For the text-containing cell, return its midpoint in (X, Y) coordinate format. 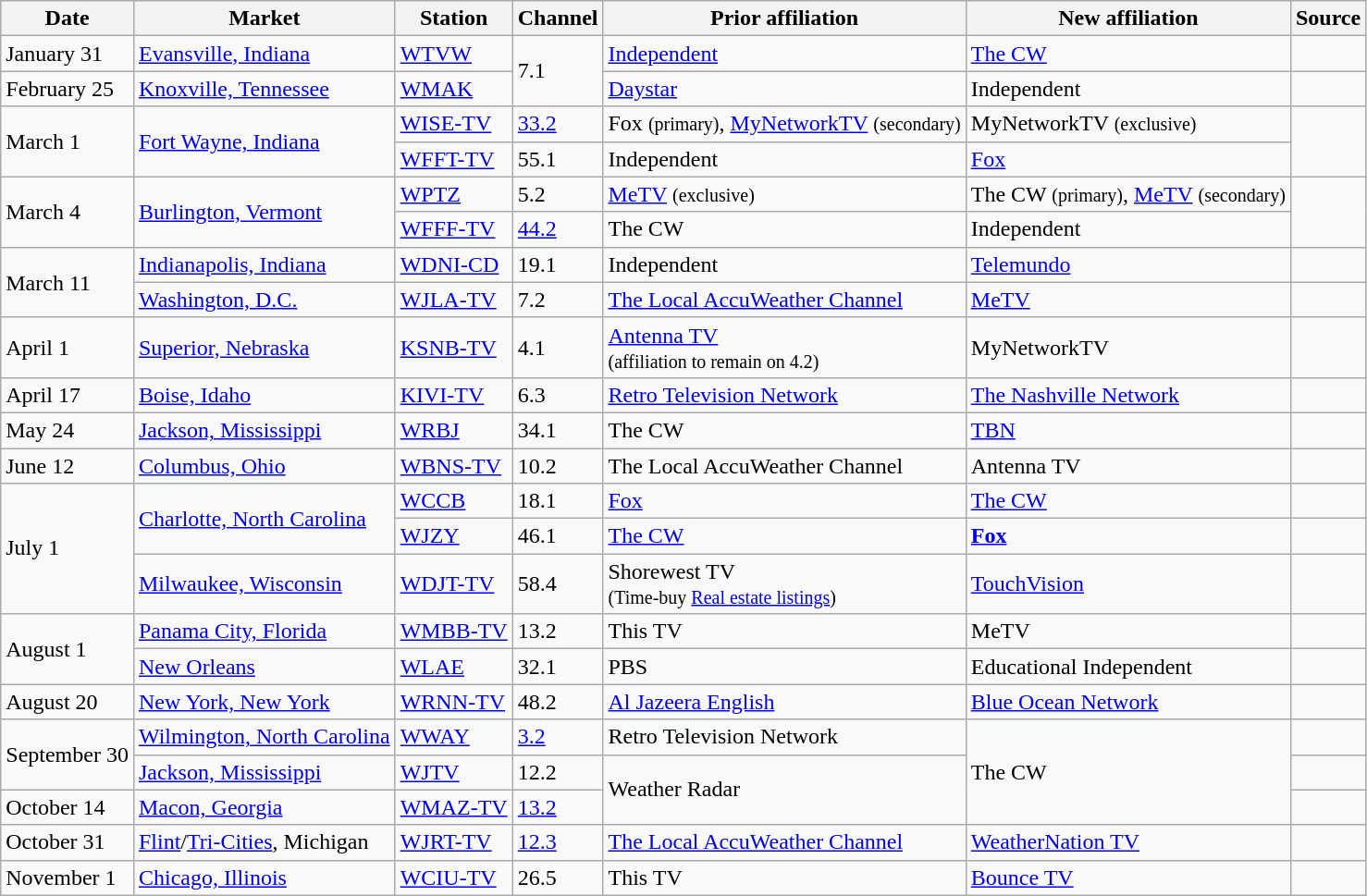
18.1 (558, 501)
Prior affiliation (784, 18)
PBS (784, 667)
April 1 (68, 348)
WBNS-TV (453, 465)
Blue Ocean Network (1128, 702)
January 31 (68, 54)
February 25 (68, 89)
58.4 (558, 584)
March 1 (68, 141)
33.2 (558, 124)
19.1 (558, 264)
November 1 (68, 878)
The Nashville Network (1128, 395)
MyNetworkTV (exclusive) (1128, 124)
WRBJ (453, 430)
Al Jazeera English (784, 702)
July 1 (68, 549)
WISE-TV (453, 124)
Bounce TV (1128, 878)
Source (1328, 18)
Knoxville, Tennessee (265, 89)
WPTZ (453, 194)
3.2 (558, 737)
Evansville, Indiana (265, 54)
New York, New York (265, 702)
46.1 (558, 536)
WJZY (453, 536)
Daystar (784, 89)
5.2 (558, 194)
6.3 (558, 395)
12.2 (558, 772)
The CW (primary), MeTV (secondary) (1128, 194)
October 14 (68, 807)
Shorewest TV(Time-buy Real estate listings) (784, 584)
TBN (1128, 430)
WeatherNation TV (1128, 842)
August 20 (68, 702)
Panama City, Florida (265, 632)
4.1 (558, 348)
WJLA-TV (453, 300)
October 31 (68, 842)
Charlotte, North Carolina (265, 519)
WDJT-TV (453, 584)
Date (68, 18)
WMAK (453, 89)
WFFT-TV (453, 159)
WMBB-TV (453, 632)
Channel (558, 18)
WFFF-TV (453, 229)
WJRT-TV (453, 842)
48.2 (558, 702)
Fort Wayne, Indiana (265, 141)
7.1 (558, 71)
TouchVision (1128, 584)
WRNN-TV (453, 702)
April 17 (68, 395)
WCCB (453, 501)
12.3 (558, 842)
32.1 (558, 667)
June 12 (68, 465)
Burlington, Vermont (265, 212)
Fox (primary), MyNetworkTV (secondary) (784, 124)
WLAE (453, 667)
7.2 (558, 300)
WJTV (453, 772)
Superior, Nebraska (265, 348)
MeTV (exclusive) (784, 194)
Boise, Idaho (265, 395)
34.1 (558, 430)
Educational Independent (1128, 667)
Weather Radar (784, 790)
Flint/Tri-Cities, Michigan (265, 842)
Telemundo (1128, 264)
September 30 (68, 755)
May 24 (68, 430)
New affiliation (1128, 18)
Washington, D.C. (265, 300)
44.2 (558, 229)
WMAZ-TV (453, 807)
KIVI-TV (453, 395)
New Orleans (265, 667)
Antenna TV(affiliation to remain on 4.2) (784, 348)
Indianapolis, Indiana (265, 264)
10.2 (558, 465)
March 11 (68, 282)
Antenna TV (1128, 465)
March 4 (68, 212)
MyNetworkTV (1128, 348)
August 1 (68, 649)
26.5 (558, 878)
Milwaukee, Wisconsin (265, 584)
KSNB-TV (453, 348)
Station (453, 18)
WTVW (453, 54)
Chicago, Illinois (265, 878)
55.1 (558, 159)
WCIU-TV (453, 878)
WWAY (453, 737)
Market (265, 18)
Wilmington, North Carolina (265, 737)
Columbus, Ohio (265, 465)
Macon, Georgia (265, 807)
WDNI-CD (453, 264)
